Determine the (X, Y) coordinate at the center of the cell enclosing the given text.  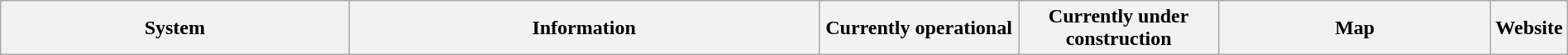
Website (1529, 28)
System (175, 28)
Map (1355, 28)
Currently under construction (1119, 28)
Currently operational (918, 28)
Information (584, 28)
